Return [x, y] of the center of cell containing provided text 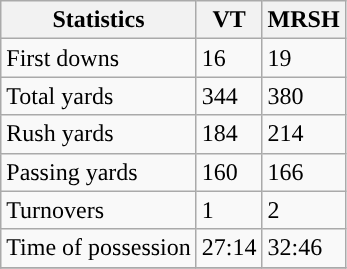
19 [304, 58]
Rush yards [99, 134]
380 [304, 96]
2 [304, 210]
32:46 [304, 248]
Total yards [99, 96]
184 [229, 134]
16 [229, 58]
Time of possession [99, 248]
27:14 [229, 248]
VT [229, 20]
First downs [99, 58]
Statistics [99, 20]
214 [304, 134]
344 [229, 96]
Turnovers [99, 210]
166 [304, 172]
160 [229, 172]
Passing yards [99, 172]
1 [229, 210]
MRSH [304, 20]
